Return [x, y] of the center of cell containing provided text 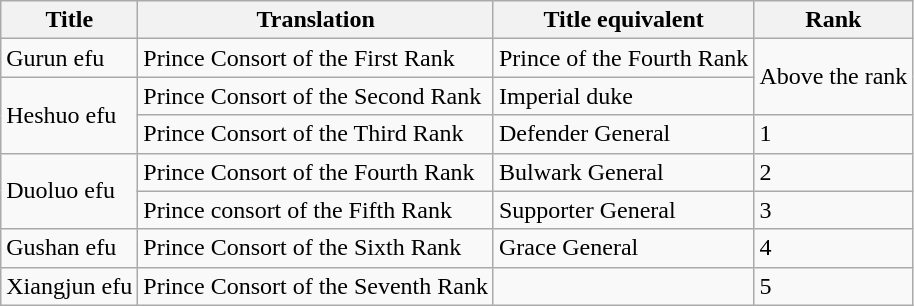
1 [834, 134]
Prince Consort of the Third Rank [316, 134]
Rank [834, 20]
Gushan efu [70, 248]
4 [834, 248]
Translation [316, 20]
Title equivalent [623, 20]
Prince Consort of the Seventh Rank [316, 286]
Duoluo efu [70, 191]
Xiangjun efu [70, 286]
Imperial duke [623, 96]
Gurun efu [70, 58]
5 [834, 286]
Bulwark General [623, 172]
Prince of the Fourth Rank [623, 58]
Title [70, 20]
Supporter General [623, 210]
Heshuo efu [70, 115]
Prince Consort of the First Rank [316, 58]
Prince Consort of the Fourth Rank [316, 172]
2 [834, 172]
Prince Consort of the Second Rank [316, 96]
Prince consort of the Fifth Rank [316, 210]
Defender General [623, 134]
Prince Consort of the Sixth Rank [316, 248]
Grace General [623, 248]
3 [834, 210]
Above the rank [834, 77]
